Find where the given text appears and provide that cell's center as [X, Y] coordinate. 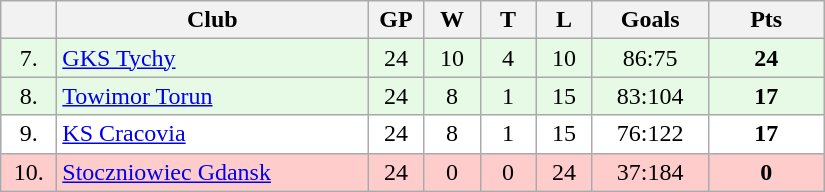
76:122 [650, 134]
GKS Tychy [212, 58]
GP [396, 20]
86:75 [650, 58]
10. [29, 172]
W [452, 20]
4 [508, 58]
Pts [766, 20]
Club [212, 20]
83:104 [650, 96]
L [564, 20]
Goals [650, 20]
T [508, 20]
9. [29, 134]
37:184 [650, 172]
Stoczniowiec Gdansk [212, 172]
Towimor Torun [212, 96]
KS Cracovia [212, 134]
7. [29, 58]
8. [29, 96]
